Pinpoint the cell where the given text exists, returning its [X, Y] midpoint coordinate. 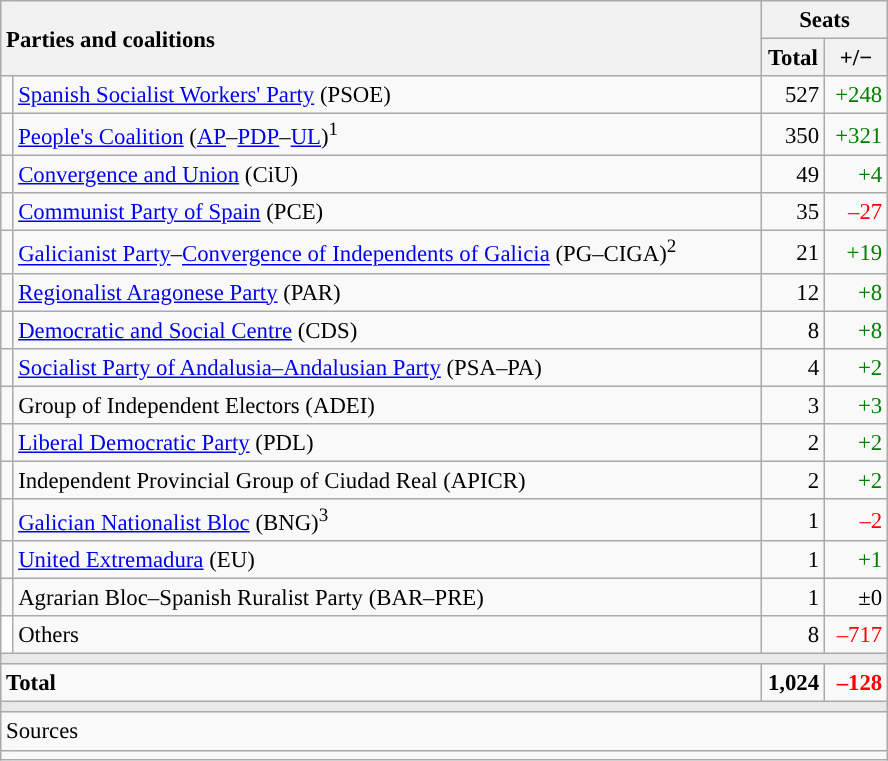
12 [792, 292]
Galician Nationalist Bloc (BNG)3 [387, 520]
Others [387, 635]
21 [792, 252]
+1 [856, 560]
±0 [856, 598]
Convergence and Union (CiU) [387, 175]
Galicianist Party–Convergence of Independents of Galicia (PG–CIGA)2 [387, 252]
+321 [856, 135]
United Extremadura (EU) [387, 560]
–27 [856, 213]
Spanish Socialist Workers' Party (PSOE) [387, 95]
+3 [856, 405]
Liberal Democratic Party (PDL) [387, 443]
Independent Provincial Group of Ciudad Real (APICR) [387, 480]
–2 [856, 520]
Communist Party of Spain (PCE) [387, 213]
Agrarian Bloc–Spanish Ruralist Party (BAR–PRE) [387, 598]
49 [792, 175]
Regionalist Aragonese Party (PAR) [387, 292]
1,024 [792, 683]
527 [792, 95]
+4 [856, 175]
4 [792, 367]
Democratic and Social Centre (CDS) [387, 330]
Sources [444, 732]
+/− [856, 58]
+19 [856, 252]
Seats [824, 20]
Socialist Party of Andalusia–Andalusian Party (PSA–PA) [387, 367]
–128 [856, 683]
Parties and coalitions [382, 38]
35 [792, 213]
–717 [856, 635]
350 [792, 135]
Group of Independent Electors (ADEI) [387, 405]
3 [792, 405]
+248 [856, 95]
People's Coalition (AP–PDP–UL)1 [387, 135]
